Locate the cell with the specified text and output its (x, y) center coordinate. 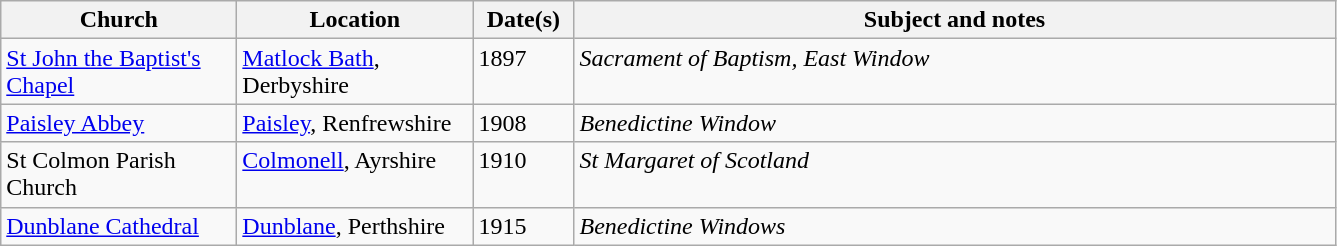
1915 (524, 226)
Dunblane Cathedral (119, 226)
Dunblane, Perthshire (355, 226)
Paisley, Renfrewshire (355, 123)
Matlock Bath, Derbyshire (355, 72)
1897 (524, 72)
1910 (524, 174)
Benedictine Windows (954, 226)
Church (119, 20)
Benedictine Window (954, 123)
St Margaret of Scotland (954, 174)
Location (355, 20)
Paisley Abbey (119, 123)
St John the Baptist's Chapel (119, 72)
Subject and notes (954, 20)
Colmonell, Ayrshire (355, 174)
Date(s) (524, 20)
1908 (524, 123)
St Colmon Parish Church (119, 174)
Sacrament of Baptism, East Window (954, 72)
